Scan for the cell matching the given text and deliver its [X, Y] coordinate at center. 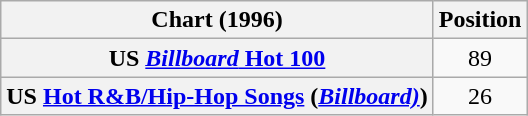
89 [480, 58]
Chart (1996) [217, 20]
US Billboard Hot 100 [217, 58]
26 [480, 96]
US Hot R&B/Hip-Hop Songs (Billboard)) [217, 96]
Position [480, 20]
